From the cell containing the given text, extract its center point as [x, y] coordinate. 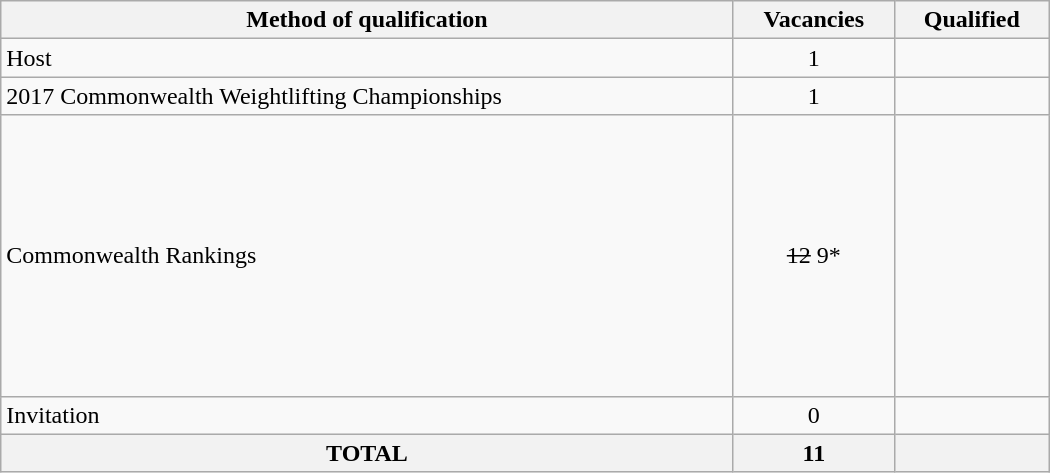
Qualified [972, 20]
Invitation [367, 415]
0 [814, 415]
12 9* [814, 256]
Host [367, 58]
Commonwealth Rankings [367, 256]
11 [814, 453]
Vacancies [814, 20]
Method of qualification [367, 20]
2017 Commonwealth Weightlifting Championships [367, 96]
TOTAL [367, 453]
